Search for the cell housing the specified text and yield its (X, Y) center coordinate. 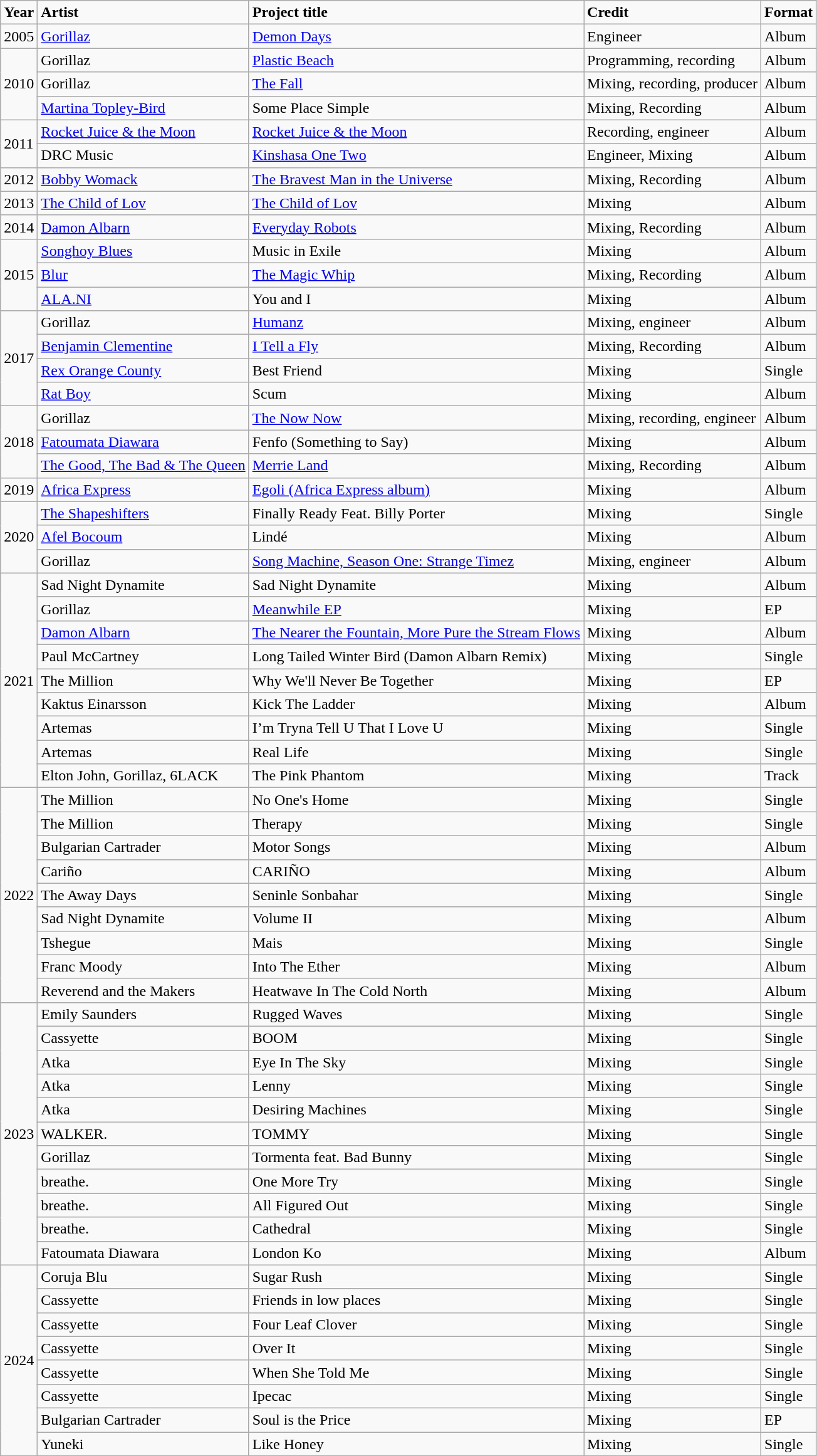
The Fall (416, 84)
Format (789, 13)
Meanwhile EP (416, 609)
Music in Exile (416, 251)
Africa Express (143, 490)
The Good, The Bad & The Queen (143, 466)
Like Honey (416, 1443)
Track (789, 776)
Egoli (Africa Express album) (416, 490)
WALKER. (143, 1134)
Heatwave In The Cold North (416, 990)
The Shapeshifters (143, 513)
Martina Topley-Bird (143, 108)
Kick The Ladder (416, 704)
Artist (143, 13)
2018 (19, 442)
Project title (416, 13)
The Magic Whip (416, 275)
The Now Now (416, 418)
You and I (416, 299)
Tormenta feat. Bad Bunny (416, 1158)
Credit (673, 13)
Merrie Land (416, 466)
Rat Boy (143, 394)
Best Friend (416, 370)
Song Machine, Season One: Strange Timez (416, 561)
2012 (19, 179)
Scum (416, 394)
2015 (19, 275)
The Nearer the Fountain, More Pure the Stream Flows (416, 632)
Ipecac (416, 1396)
Programming, recording (673, 60)
Tshegue (143, 943)
Into The Ether (416, 966)
2010 (19, 84)
Emily Saunders (143, 1014)
Bobby Womack (143, 179)
Motor Songs (416, 847)
Rugged Waves (416, 1014)
Kinshasa One Two (416, 155)
The Away Days (143, 895)
Rex Orange County (143, 370)
Benjamin Clementine (143, 347)
Elton John, Gorillaz, 6LACK (143, 776)
Cariño (143, 871)
Over It (416, 1348)
When She Told Me (416, 1372)
2014 (19, 227)
Volume II (416, 919)
Recording, engineer (673, 132)
Fenfo (Something to Say) (416, 442)
The Bravest Man in the Universe (416, 179)
Songhoy Blues (143, 251)
Coruja Blu (143, 1277)
Eye In The Sky (416, 1062)
Engineer, Mixing (673, 155)
2024 (19, 1360)
No One's Home (416, 800)
London Ko (416, 1253)
All Figured Out (416, 1205)
Engineer (673, 36)
Franc Moody (143, 966)
Everyday Robots (416, 227)
Cathedral (416, 1229)
TOMMY (416, 1134)
Long Tailed Winter Bird (Damon Albarn Remix) (416, 656)
Mixing, recording, engineer (673, 418)
Mixing, recording, producer (673, 84)
2021 (19, 681)
Lenny (416, 1086)
Afel Bocoum (143, 537)
Soul is the Price (416, 1420)
ALA.NI (143, 299)
Blur (143, 275)
2005 (19, 36)
Finally Ready Feat. Billy Porter (416, 513)
Four Leaf Clover (416, 1324)
BOOM (416, 1038)
2022 (19, 895)
Desiring Machines (416, 1110)
One More Try (416, 1181)
Mais (416, 943)
Paul McCartney (143, 656)
Lindé (416, 537)
Therapy (416, 824)
DRC Music (143, 155)
Plastic Beach (416, 60)
2023 (19, 1133)
Why We'll Never Be Together (416, 680)
Real Life (416, 752)
2013 (19, 203)
Demon Days (416, 36)
Kaktus Einarsson (143, 704)
2017 (19, 359)
I Tell a Fly (416, 347)
Yuneki (143, 1443)
2020 (19, 537)
The Pink Phantom (416, 776)
Friends in low places (416, 1301)
Seninle Sonbahar (416, 895)
Year (19, 13)
Sugar Rush (416, 1277)
2019 (19, 490)
Reverend and the Makers (143, 990)
I’m Tryna Tell U That I Love U (416, 728)
2011 (19, 144)
Humanz (416, 323)
CARIÑO (416, 871)
Some Place Simple (416, 108)
